Pinpoint the cell where the given text exists, returning its (x, y) midpoint coordinate. 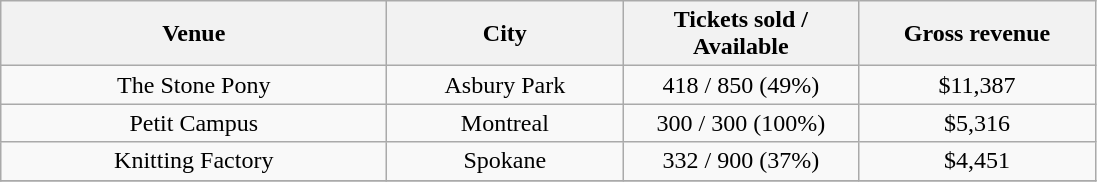
Petit Campus (194, 123)
Knitting Factory (194, 161)
Tickets sold / Available (741, 34)
$4,451 (977, 161)
City (505, 34)
Gross revenue (977, 34)
332 / 900 (37%) (741, 161)
$5,316 (977, 123)
Spokane (505, 161)
300 / 300 (100%) (741, 123)
Venue (194, 34)
The Stone Pony (194, 85)
418 / 850 (49%) (741, 85)
$11,387 (977, 85)
Montreal (505, 123)
Asbury Park (505, 85)
